Find where the given text appears and provide that cell's center as [X, Y] coordinate. 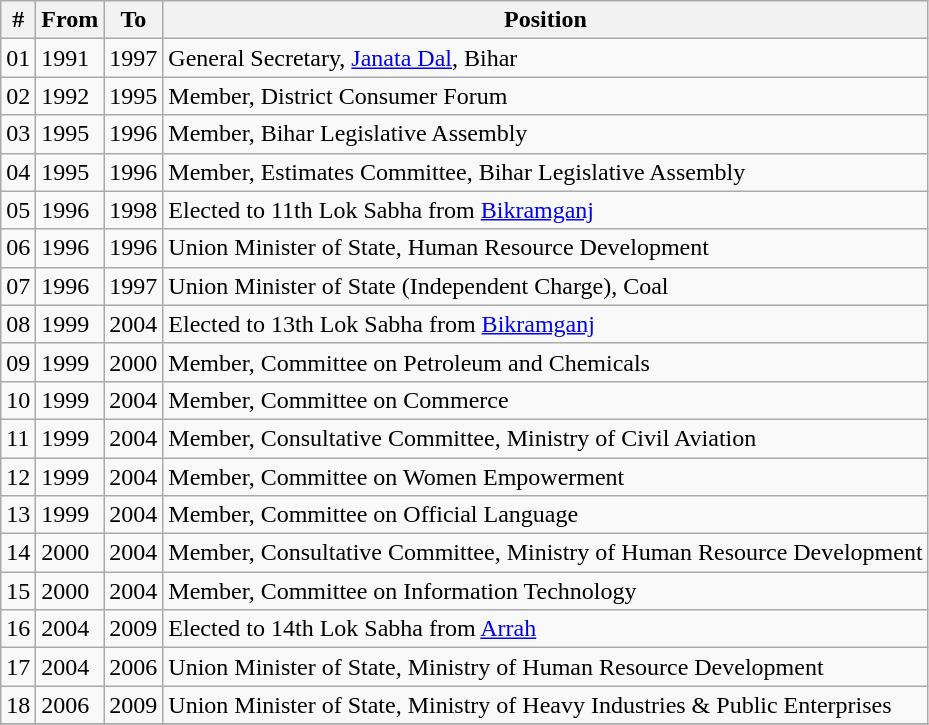
General Secretary, Janata Dal, Bihar [546, 58]
15 [18, 591]
Member, Committee on Official Language [546, 515]
07 [18, 286]
Union Minister of State, Ministry of Heavy Industries & Public Enterprises [546, 705]
02 [18, 96]
09 [18, 362]
1992 [70, 96]
Member, Committee on Commerce [546, 400]
10 [18, 400]
Union Minister of State, Human Resource Development [546, 248]
Union Minister of State, Ministry of Human Resource Development [546, 667]
Member, Bihar Legislative Assembly [546, 134]
Member, Estimates Committee, Bihar Legislative Assembly [546, 172]
Member, Committee on Petroleum and Chemicals [546, 362]
From [70, 20]
04 [18, 172]
12 [18, 477]
Elected to 11th Lok Sabha from Bikramganj [546, 210]
1998 [134, 210]
Member, Committee on Women Empowerment [546, 477]
Member, Consultative Committee, Ministry of Human Resource Development [546, 553]
06 [18, 248]
Union Minister of State (Independent Charge), Coal [546, 286]
Member, District Consumer Forum [546, 96]
17 [18, 667]
Elected to 13th Lok Sabha from Bikramganj [546, 324]
1991 [70, 58]
Elected to 14th Lok Sabha from Arrah [546, 629]
08 [18, 324]
18 [18, 705]
Member, Committee on Information Technology [546, 591]
16 [18, 629]
Position [546, 20]
01 [18, 58]
13 [18, 515]
To [134, 20]
03 [18, 134]
05 [18, 210]
Member, Consultative Committee, Ministry of Civil Aviation [546, 438]
# [18, 20]
14 [18, 553]
11 [18, 438]
